Extract the [x, y] coordinate from the center of the cell holding the provided text.  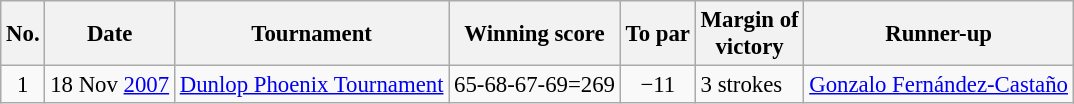
Date [110, 34]
65-68-67-69=269 [535, 85]
Gonzalo Fernández-Castaño [938, 85]
18 Nov 2007 [110, 85]
−11 [658, 85]
Runner-up [938, 34]
1 [23, 85]
3 strokes [750, 85]
To par [658, 34]
Dunlop Phoenix Tournament [311, 85]
Tournament [311, 34]
Winning score [535, 34]
No. [23, 34]
Margin ofvictory [750, 34]
